Return the (x, y) coordinate for the center point of the cell that contains the specified text.  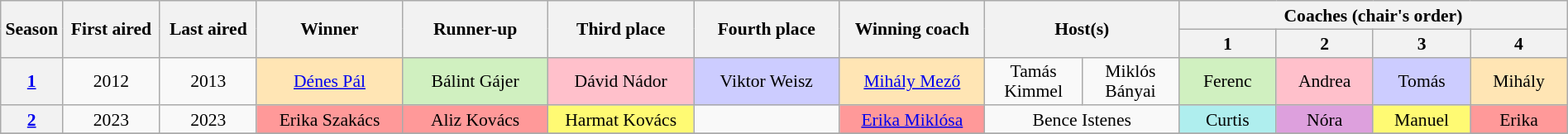
Erika Miklósa (912, 120)
2012 (111, 81)
Dávid Nádor (621, 81)
Mihály (1518, 81)
Harmat Kovács (621, 120)
Winner (329, 29)
2013 (208, 81)
Manuel (1421, 120)
Coaches (chair's order) (1374, 15)
Erika Szakács (329, 120)
Fourth place (767, 29)
Andrea (1325, 81)
Nóra (1325, 120)
Curtis (1227, 120)
Season (31, 29)
Bálint Gájer (476, 81)
Third place (621, 29)
First aired (111, 29)
Ferenc (1227, 81)
Bence Istenes (1082, 120)
Tamás Kimmel (1034, 81)
Host(s) (1082, 29)
Miklós Bányai (1130, 81)
3 (1421, 43)
Aliz Kovács (476, 120)
4 (1518, 43)
Mihály Mező (912, 81)
Last aired (208, 29)
Viktor Weisz (767, 81)
Erika (1518, 120)
Winning coach (912, 29)
Dénes Pál (329, 81)
Runner-up (476, 29)
Tomás (1421, 81)
